Determine the (x, y) coordinate at the center of the cell enclosing the given text.  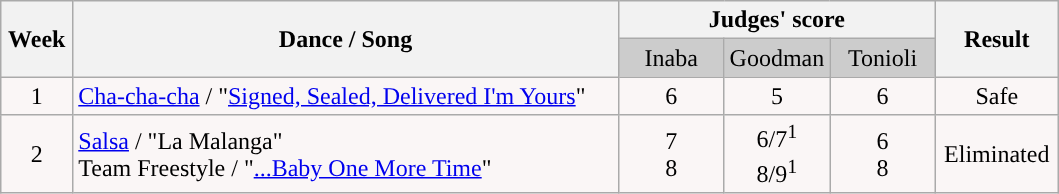
Result (996, 39)
5 (777, 96)
Salsa / "La Malanga"Team Freestyle / "...Baby One More Time" (346, 154)
Goodman (777, 58)
78 (671, 154)
Cha-cha-cha / "Signed, Sealed, Delivered I'm Yours" (346, 96)
2 (37, 154)
Week (37, 39)
Tonioli (883, 58)
Inaba (671, 58)
Dance / Song (346, 39)
Eliminated (996, 154)
6/718/91 (777, 154)
1 (37, 96)
68 (883, 154)
Safe (996, 96)
Judges' score (776, 20)
